Scan for the cell matching the given text and deliver its [x, y] coordinate at center. 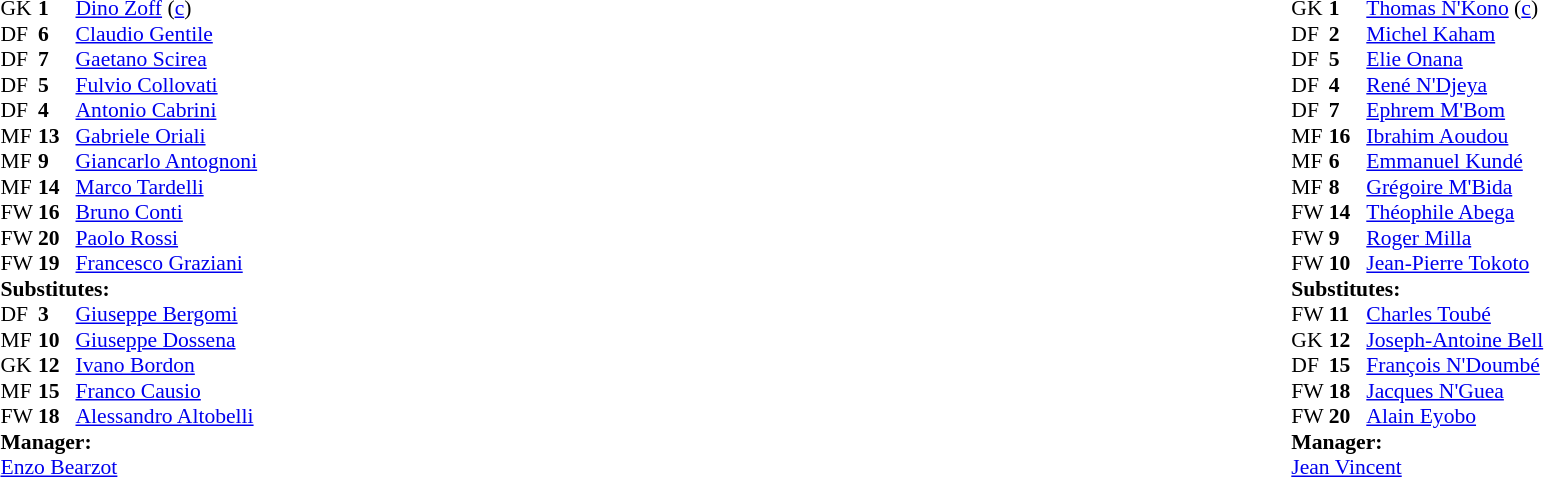
Franco Causio [167, 391]
Grégoire M'Bida [1454, 187]
Charles Toubé [1454, 315]
Giuseppe Bergomi [167, 315]
Emmanuel Kundé [1454, 161]
Joseph-Antoine Bell [1454, 340]
Théophile Abega [1454, 213]
13 [57, 136]
Gabriele Oriali [167, 136]
Gaetano Scirea [167, 59]
Elie Onana [1454, 59]
Jacques N'Guea [1454, 391]
Ibrahim Aoudou [1454, 136]
Claudio Gentile [167, 34]
Ephrem M'Bom [1454, 111]
Jean-Pierre Tokoto [1454, 263]
Michel Kaham [1454, 34]
11 [1348, 315]
Ivano Bordon [167, 365]
8 [1348, 187]
Paolo Rossi [167, 238]
Fulvio Collovati [167, 85]
19 [57, 263]
Alessandro Altobelli [167, 417]
Francesco Graziani [167, 263]
2 [1348, 34]
Giuseppe Dossena [167, 340]
Giancarlo Antognoni [167, 161]
3 [57, 315]
Roger Milla [1454, 238]
François N'Doumbé [1454, 365]
Marco Tardelli [167, 187]
Bruno Conti [167, 213]
Alain Eyobo [1454, 417]
René N'Djeya [1454, 85]
Antonio Cabrini [167, 111]
